From the cell containing the given text, extract its center point as [X, Y] coordinate. 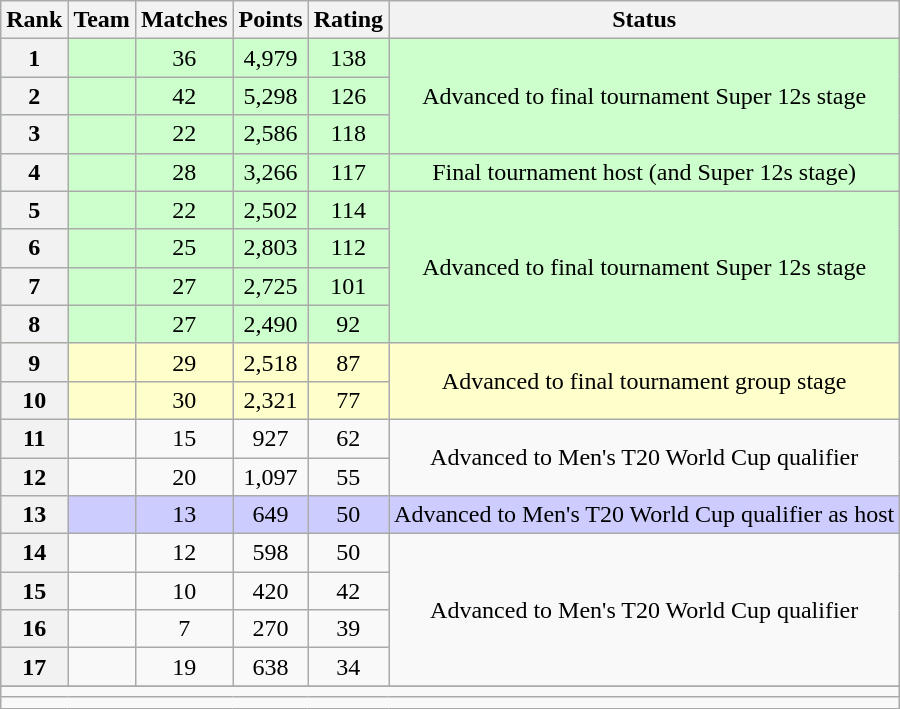
19 [184, 667]
55 [348, 477]
3 [34, 134]
2,502 [270, 210]
8 [34, 324]
4 [34, 172]
Advanced to Men's T20 World Cup qualifier as host [644, 515]
29 [184, 362]
36 [184, 58]
Status [644, 20]
Matches [184, 20]
Advanced to final tournament group stage [644, 381]
927 [270, 438]
2,518 [270, 362]
77 [348, 400]
28 [184, 172]
5 [34, 210]
Points [270, 20]
9 [34, 362]
101 [348, 286]
Rank [34, 20]
138 [348, 58]
Final tournament host (and Super 12s stage) [644, 172]
Team [102, 20]
11 [34, 438]
Rating [348, 20]
638 [270, 667]
1,097 [270, 477]
87 [348, 362]
649 [270, 515]
25 [184, 248]
4,979 [270, 58]
2,803 [270, 248]
92 [348, 324]
2,725 [270, 286]
34 [348, 667]
5,298 [270, 96]
30 [184, 400]
20 [184, 477]
17 [34, 667]
14 [34, 553]
62 [348, 438]
2,321 [270, 400]
3,266 [270, 172]
2,586 [270, 134]
270 [270, 629]
2 [34, 96]
6 [34, 248]
117 [348, 172]
118 [348, 134]
112 [348, 248]
598 [270, 553]
39 [348, 629]
114 [348, 210]
126 [348, 96]
2,490 [270, 324]
1 [34, 58]
420 [270, 591]
16 [34, 629]
